Return the (X, Y) coordinate for the center point of the cell that contains the specified text.  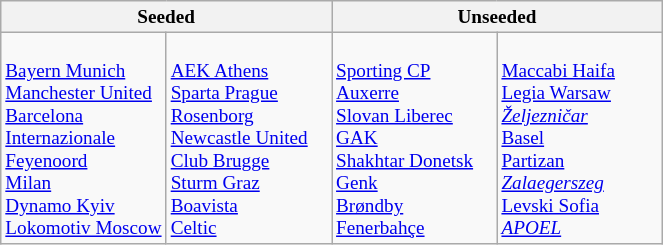
Seeded (166, 17)
Bayern Munich Manchester United Barcelona Internazionale Feyenoord Milan Dynamo Kyiv Lokomotiv Moscow (84, 138)
Maccabi Haifa Legia Warsaw Željezničar Basel Partizan Zalaegerszeg Levski Sofia APOEL (580, 138)
Unseeded (498, 17)
AEK Athens Sparta Prague Rosenborg Newcastle United Club Brugge Sturm Graz Boavista Celtic (248, 138)
Sporting CP Auxerre Slovan Liberec GAK Shakhtar Donetsk Genk Brøndby Fenerbahçe (414, 138)
